Determine the (X, Y) coordinate at the center of the cell enclosing the given text.  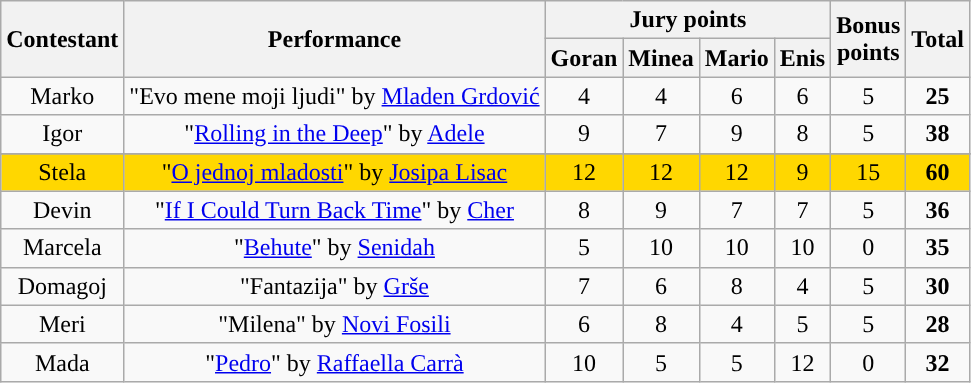
"Pedro" by Raffaella Carrà (334, 362)
38 (938, 134)
Minea (661, 58)
Igor (62, 134)
Performance (334, 39)
Goran (584, 58)
Meri (62, 324)
Stela (62, 172)
35 (938, 248)
28 (938, 324)
60 (938, 172)
Mario (736, 58)
36 (938, 210)
"Evo mene moji ljudi" by Mladen Grdović (334, 96)
"Milena" by Novi Fosili (334, 324)
Contestant (62, 39)
Jury points (688, 20)
Marcela (62, 248)
30 (938, 286)
Enis (802, 58)
Marko (62, 96)
Bonuspoints (868, 39)
"Rolling in the Deep" by Adele (334, 134)
"Fantazija" by Grše (334, 286)
25 (938, 96)
Mada (62, 362)
15 (868, 172)
Total (938, 39)
Devin (62, 210)
"If I Could Turn Back Time" by Cher (334, 210)
"O jednoj mladosti" by Josipa Lisac (334, 172)
"Behute" by Senidah (334, 248)
Domagoj (62, 286)
32 (938, 362)
